Determine the [x, y] coordinate at the center of the cell enclosing the given text.  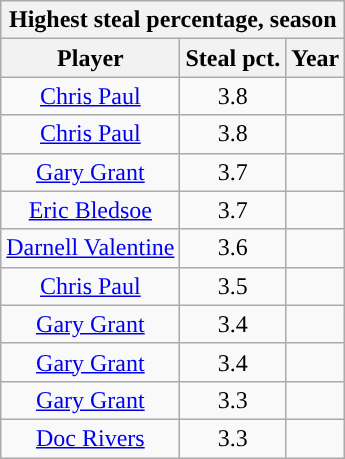
Year [316, 58]
3.6 [233, 248]
Highest steal percentage, season [173, 20]
Eric Bledsoe [90, 210]
Darnell Valentine [90, 248]
3.5 [233, 286]
Player [90, 58]
Steal pct. [233, 58]
Doc Rivers [90, 438]
